Return (x, y) of the center of cell containing provided text 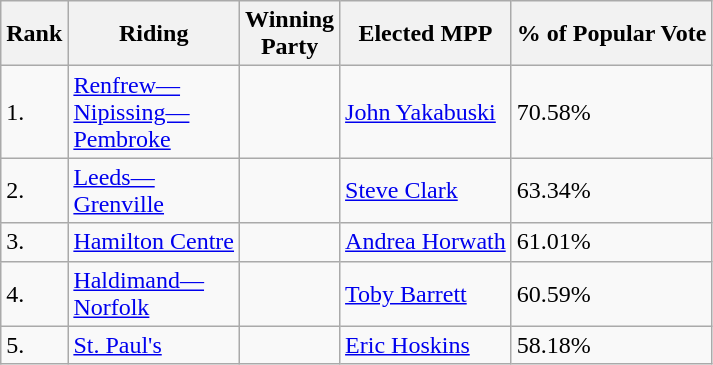
Leeds—Grenville (154, 190)
58.18% (612, 345)
Steve Clark (426, 190)
61.01% (612, 242)
Toby Barrett (426, 294)
Andrea Horwath (426, 242)
Riding (154, 34)
John Yakabuski (426, 112)
Renfrew—Nipissing—Pembroke (154, 112)
Elected MPP (426, 34)
Haldimand—Norfolk (154, 294)
Rank (34, 34)
3. (34, 242)
63.34% (612, 190)
% of Popular Vote (612, 34)
1. (34, 112)
Hamilton Centre (154, 242)
St. Paul's (154, 345)
70.58% (612, 112)
4. (34, 294)
60.59% (612, 294)
5. (34, 345)
Eric Hoskins (426, 345)
2. (34, 190)
WinningParty (290, 34)
